Search for the cell housing the specified text and yield its [x, y] center coordinate. 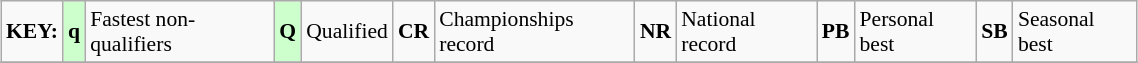
Championships record [534, 32]
Qualified [347, 32]
Personal best [916, 32]
Seasonal best [1075, 32]
Q [288, 32]
SB [994, 32]
CR [414, 32]
KEY: [32, 32]
Fastest non-qualifiers [180, 32]
National record [746, 32]
q [74, 32]
NR [656, 32]
PB [836, 32]
